Identify which cell holds the provided text, then report its (x, y) central coordinate. 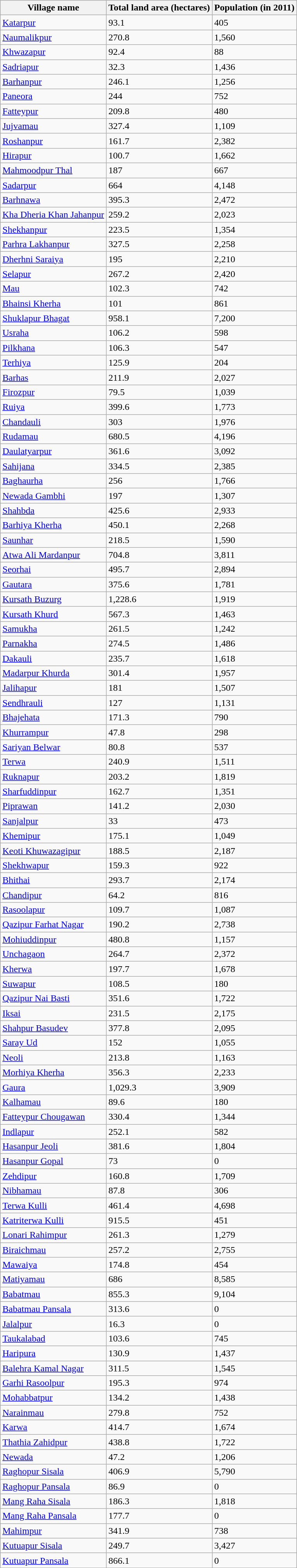
1,804 (254, 1146)
211.9 (159, 377)
2,372 (254, 954)
Terhiya (54, 362)
256 (159, 481)
1,957 (254, 673)
86.9 (159, 1486)
Lonari Rahimpur (54, 1235)
174.8 (159, 1265)
1,438 (254, 1398)
473 (254, 821)
2,175 (254, 1013)
Parhra Lakhanpur (54, 244)
190.2 (159, 925)
1,049 (254, 836)
361.6 (159, 451)
Sadarpur (54, 185)
1,279 (254, 1235)
Selapur (54, 274)
450.1 (159, 525)
330.4 (159, 1117)
Gautara (54, 584)
Fatteypur (54, 111)
2,382 (254, 141)
1,678 (254, 969)
Rasoolapur (54, 910)
160.8 (159, 1176)
141.2 (159, 806)
2,933 (254, 510)
Jujvamau (54, 126)
Babatmau (54, 1294)
667 (254, 170)
Shekhwapur (54, 865)
Barhiya Kherha (54, 525)
Rudamau (54, 437)
274.5 (159, 643)
680.5 (159, 437)
1,818 (254, 1501)
1,055 (254, 1043)
351.6 (159, 998)
3,092 (254, 451)
922 (254, 865)
64.2 (159, 895)
1,781 (254, 584)
261.3 (159, 1235)
303 (159, 422)
704.8 (159, 555)
Shekhanpur (54, 230)
425.6 (159, 510)
1,486 (254, 643)
102.3 (159, 289)
Fatteypur Chougawan (54, 1117)
Ruiya (54, 407)
Mohabbatpur (54, 1398)
2,268 (254, 525)
Dherhni Saraiya (54, 259)
Gaura (54, 1087)
Firozpur (54, 392)
197.7 (159, 969)
Taukalabad (54, 1338)
Indlapur (54, 1132)
109.7 (159, 910)
4,196 (254, 437)
375.6 (159, 584)
270.8 (159, 37)
88 (254, 52)
1,437 (254, 1353)
152 (159, 1043)
461.4 (159, 1206)
186.3 (159, 1501)
1,662 (254, 155)
16.3 (159, 1324)
454 (254, 1265)
204 (254, 362)
1,157 (254, 939)
Neoli (54, 1058)
Khurrampur (54, 732)
Kursath Khurd (54, 614)
1,674 (254, 1427)
480 (254, 111)
Iksai (54, 1013)
Newada (54, 1457)
246.1 (159, 82)
Mau (54, 289)
32.3 (159, 67)
244 (159, 96)
267.2 (159, 274)
Suwapur (54, 984)
Total land area (hectares) (159, 8)
2,472 (254, 200)
1,039 (254, 392)
406.9 (159, 1472)
Hasanpur Gopal (54, 1161)
Saray Ud (54, 1043)
130.9 (159, 1353)
341.9 (159, 1531)
2,023 (254, 215)
855.3 (159, 1294)
106.3 (159, 348)
73 (159, 1161)
1,256 (254, 82)
Piprawan (54, 806)
4,148 (254, 185)
Garhi Rasoolpur (54, 1383)
381.6 (159, 1146)
2,030 (254, 806)
3,811 (254, 555)
745 (254, 1338)
1,773 (254, 407)
218.5 (159, 540)
1,354 (254, 230)
Kherwa (54, 969)
2,420 (254, 274)
495.7 (159, 570)
Qazipur Nai Basti (54, 998)
195 (159, 259)
33 (159, 821)
Kha Dheria Khan Jahanpur (54, 215)
306 (254, 1191)
213.8 (159, 1058)
915.5 (159, 1220)
4,698 (254, 1206)
438.8 (159, 1442)
Sariyan Belwar (54, 747)
259.2 (159, 215)
2,738 (254, 925)
159.3 (159, 865)
Terwa Kulli (54, 1206)
2,027 (254, 377)
1,029.3 (159, 1087)
79.5 (159, 392)
Barhanpur (54, 82)
Ruknapur (54, 777)
7,200 (254, 318)
537 (254, 747)
Samukha (54, 629)
2,385 (254, 466)
313.6 (159, 1309)
1,919 (254, 599)
Barhnawa (54, 200)
Shahbda (54, 510)
Terwa (54, 762)
686 (159, 1279)
451 (254, 1220)
209.8 (159, 111)
Biraichmau (54, 1250)
87.8 (159, 1191)
279.8 (159, 1413)
Newada Gambhi (54, 496)
Pilkhana (54, 348)
974 (254, 1383)
Nibhamau (54, 1191)
Mang Raha Pansala (54, 1516)
2,174 (254, 880)
1,709 (254, 1176)
Morhiya Kherha (54, 1072)
47.8 (159, 732)
1,545 (254, 1368)
197 (159, 496)
Shuklapur Bhagat (54, 318)
Sendhrauli (54, 703)
89.6 (159, 1102)
Village name (54, 8)
261.5 (159, 629)
Kutuapur Sisala (54, 1545)
100.7 (159, 155)
Roshanpur (54, 141)
Sharfuddinpur (54, 791)
Mohiuddinpur (54, 939)
240.9 (159, 762)
Mawaiya (54, 1265)
Mang Raha Sisala (54, 1501)
Sanjalpur (54, 821)
Barhas (54, 377)
Narainmau (54, 1413)
738 (254, 1531)
Usraha (54, 333)
480.8 (159, 939)
Baghaurha (54, 481)
1,618 (254, 659)
125.9 (159, 362)
1,131 (254, 703)
1,976 (254, 422)
Zehdipur (54, 1176)
2,894 (254, 570)
101 (159, 303)
Karwa (54, 1427)
Paneora (54, 96)
3,427 (254, 1545)
Khemipur (54, 836)
Mahimpur (54, 1531)
1,463 (254, 614)
1,507 (254, 688)
Raghopur Pansala (54, 1486)
Sadriapur (54, 67)
Daulatyarpur (54, 451)
Mahmoodpur Thal (54, 170)
1,163 (254, 1058)
Kutuapur Pansala (54, 1560)
264.7 (159, 954)
235.7 (159, 659)
Bhithai (54, 880)
47.2 (159, 1457)
Atwa Ali Mardanpur (54, 555)
2,755 (254, 1250)
Jalalpur (54, 1324)
3,909 (254, 1087)
249.7 (159, 1545)
1,436 (254, 67)
188.5 (159, 850)
Keoti Khuwazagipur (54, 850)
Haripura (54, 1353)
Chandipur (54, 895)
Kalhamau (54, 1102)
664 (159, 185)
Hasanpur Jeoli (54, 1146)
1,766 (254, 481)
8,585 (254, 1279)
Bhajehata (54, 718)
Dakauli (54, 659)
1,560 (254, 37)
861 (254, 303)
Chandauli (54, 422)
108.5 (159, 984)
162.7 (159, 791)
1,511 (254, 762)
127 (159, 703)
103.6 (159, 1338)
Qazipur Farhat Nagar (54, 925)
187 (159, 170)
195.3 (159, 1383)
1,087 (254, 910)
203.2 (159, 777)
Katarpur (54, 23)
334.5 (159, 466)
175.1 (159, 836)
567.3 (159, 614)
399.6 (159, 407)
1,228.6 (159, 599)
742 (254, 289)
414.7 (159, 1427)
327.4 (159, 126)
356.3 (159, 1072)
Kursath Buzurg (54, 599)
1,307 (254, 496)
Unchagaon (54, 954)
Shahpur Basudev (54, 1028)
252.1 (159, 1132)
866.1 (159, 1560)
Sahijana (54, 466)
171.3 (159, 718)
1,206 (254, 1457)
790 (254, 718)
582 (254, 1132)
Population (in 2011) (254, 8)
Saunhar (54, 540)
231.5 (159, 1013)
134.2 (159, 1398)
181 (159, 688)
1,819 (254, 777)
1,351 (254, 791)
Matiyamau (54, 1279)
311.5 (159, 1368)
816 (254, 895)
Katriterwa Kulli (54, 1220)
Babatmau Pansala (54, 1309)
2,187 (254, 850)
395.3 (159, 200)
2,233 (254, 1072)
Madarpur Khurda (54, 673)
Khwazapur (54, 52)
Naumalikpur (54, 37)
177.7 (159, 1516)
1,590 (254, 540)
106.2 (159, 333)
223.5 (159, 230)
377.8 (159, 1028)
598 (254, 333)
2,210 (254, 259)
1,344 (254, 1117)
161.7 (159, 141)
92.4 (159, 52)
1,109 (254, 126)
Balehra Kamal Nagar (54, 1368)
Seorhai (54, 570)
405 (254, 23)
327.5 (159, 244)
Hirapur (54, 155)
Raghopur Sisala (54, 1472)
93.1 (159, 23)
80.8 (159, 747)
1,242 (254, 629)
257.2 (159, 1250)
2,095 (254, 1028)
Parnakha (54, 643)
Jalihapur (54, 688)
9,104 (254, 1294)
547 (254, 348)
Thathia Zahidpur (54, 1442)
5,790 (254, 1472)
293.7 (159, 880)
958.1 (159, 318)
2,258 (254, 244)
301.4 (159, 673)
Bhainsi Kherha (54, 303)
298 (254, 732)
